Identify which cell holds the provided text, then report its (x, y) central coordinate. 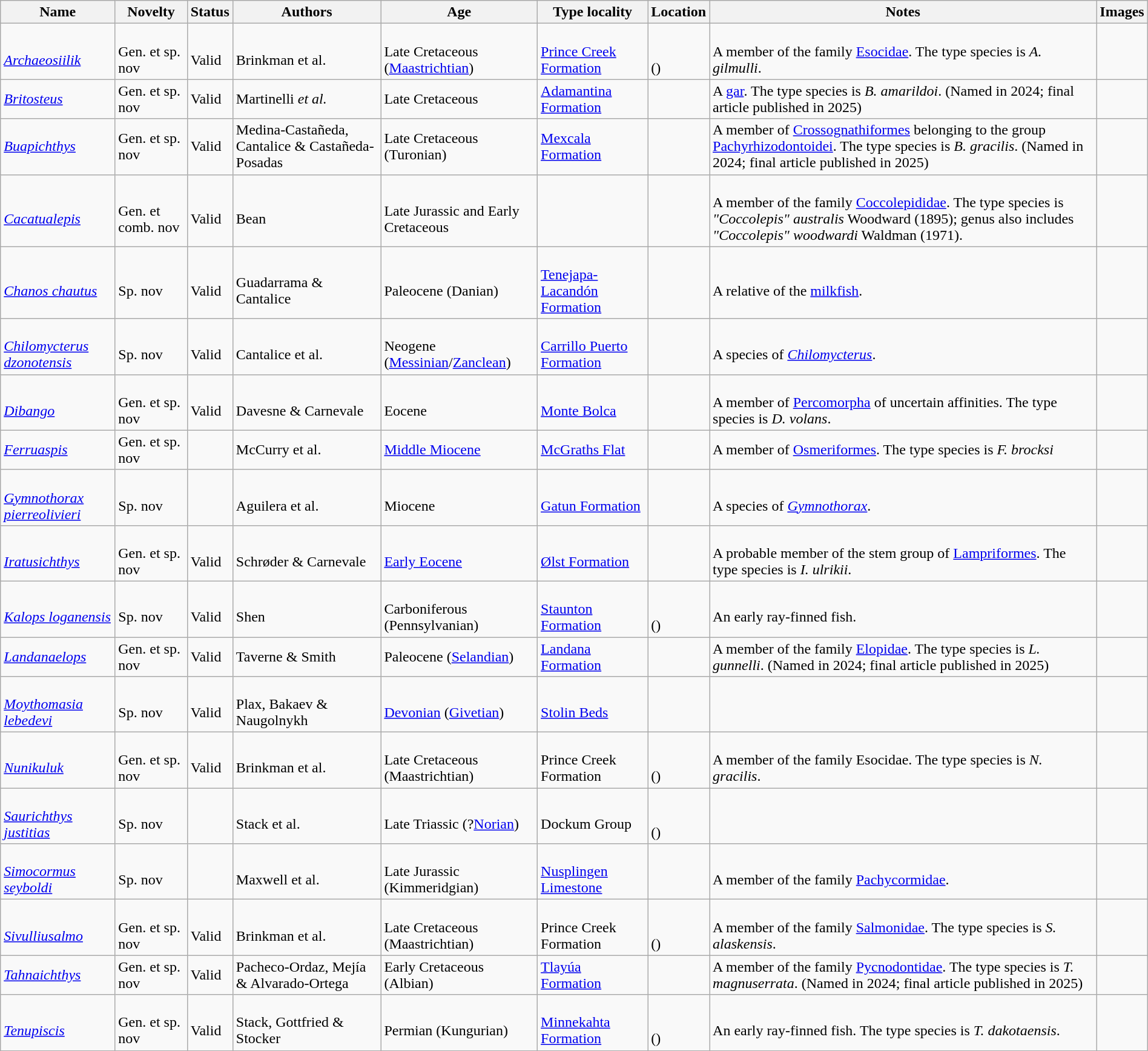
Type locality (593, 12)
A member of the family Esocidae. The type species is A. gilmulli. (903, 51)
Pacheco-Ordaz, Mejía & Alvarado-Ortega (306, 975)
Neogene (Messinian/Zanclean) (459, 346)
Ølst Formation (593, 553)
Archaeosiilik (58, 51)
McGraths Flat (593, 449)
Maxwell et al. (306, 872)
Gymnothorax pierreolivieri (58, 497)
Late Triassic (?Norian) (459, 816)
Images (1122, 12)
Middle Miocene (459, 449)
Adamantina Formation (593, 99)
A species of Chilomycterus. (903, 346)
Buapichthys (58, 147)
Monte Bolca (593, 402)
McCurry et al. (306, 449)
A probable member of the stem group of Lampriformes. The type species is I. ulrikii. (903, 553)
Chilomycterus dzonotensis (58, 346)
Nunikuluk (58, 760)
Kalops loganensis (58, 609)
Novelty (151, 12)
Mexcala Formation (593, 147)
Carboniferous (Pennsylvanian) (459, 609)
An early ray-finned fish. The type species is T. dakotaensis. (903, 1023)
Simocormus seyboldi (58, 872)
Late Jurassic and Early Cretaceous (459, 211)
Authors (306, 12)
Gatun Formation (593, 497)
Paleocene (Selandian) (459, 657)
Late Jurassic (Kimmeridgian) (459, 872)
Britosteus (58, 99)
Notes (903, 12)
An early ray-finned fish. (903, 609)
Landanaelops (58, 657)
Dibango (58, 402)
Status (209, 12)
Moythomasia lebedevi (58, 705)
Plax, Bakaev & Naugolnykh (306, 705)
Landana Formation (593, 657)
Early Cretaceous (Albian) (459, 975)
Martinelli et al. (306, 99)
Dockum Group (593, 816)
Name (58, 12)
Chanos chautus (58, 282)
Ferruaspis (58, 449)
Gen. et comb. nov (151, 211)
Taverne & Smith (306, 657)
A member of the family Pycnodontidae. The type species is T. magnuserrata. (Named in 2024; final article published in 2025) (903, 975)
Paleocene (Danian) (459, 282)
Aguilera et al. (306, 497)
Davesne & Carnevale (306, 402)
Tenejapa-Lacandón Formation (593, 282)
Nusplingen Limestone (593, 872)
Tahnaichthys (58, 975)
Medina-Castañeda, Cantalice & Castañeda-Posadas (306, 147)
Age (459, 12)
A species of Gymnothorax. (903, 497)
A member of the family Salmonidae. The type species is S. alaskensis. (903, 927)
Minnekahta Formation (593, 1023)
Stolin Beds (593, 705)
Location (679, 12)
Carrillo Puerto Formation (593, 346)
Stack et al. (306, 816)
Schrøder & Carnevale (306, 553)
Stack, Gottfried & Stocker (306, 1023)
Permian (Kungurian) (459, 1023)
A member of the family Elopidae. The type species is L. gunnelli. (Named in 2024; final article published in 2025) (903, 657)
Early Eocene (459, 553)
A member of Percomorpha of uncertain affinities. The type species is D. volans. (903, 402)
Shen (306, 609)
Tenupiscis (58, 1023)
Cacatualepis (58, 211)
A member of the family Pachycormidae. (903, 872)
A relative of the milkfish. (903, 282)
Iratusichthys (58, 553)
Cantalice et al. (306, 346)
A member of Osmeriformes. The type species is F. brocksi (903, 449)
A gar. The type species is B. amarildoi. (Named in 2024; final article published in 2025) (903, 99)
Eocene (459, 402)
Devonian (Givetian) (459, 705)
Late Cretaceous (Turonian) (459, 147)
Guadarrama & Cantalice (306, 282)
Bean (306, 211)
Miocene (459, 497)
Tlayúa Formation (593, 975)
A member of the family Esocidae. The type species is N. gracilis. (903, 760)
Sivulliusalmo (58, 927)
Staunton Formation (593, 609)
Saurichthys justitias (58, 816)
Late Cretaceous (459, 99)
